Output the (X, Y) coordinate of the center of the cell containing the given text.  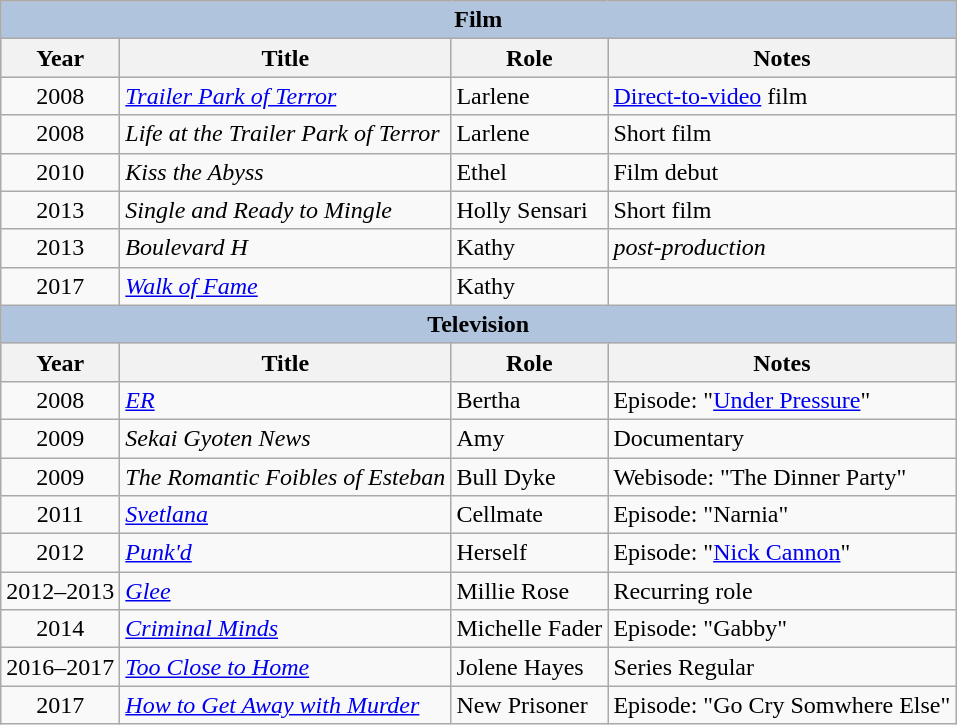
Episode: "Gabby" (782, 629)
Bertha (530, 400)
Life at the Trailer Park of Terror (286, 134)
Film (478, 20)
Documentary (782, 438)
Webisode: "The Dinner Party" (782, 477)
Trailer Park of Terror (286, 96)
2012–2013 (60, 591)
Millie Rose (530, 591)
Television (478, 324)
Michelle Fader (530, 629)
Svetlana (286, 515)
Kiss the Abyss (286, 172)
The Romantic Foibles of Esteban (286, 477)
How to Get Away with Murder (286, 705)
Ethel (530, 172)
Episode: "Go Cry Somwhere Else" (782, 705)
Jolene Hayes (530, 667)
Amy (530, 438)
New Prisoner (530, 705)
2010 (60, 172)
Single and Ready to Mingle (286, 210)
Cellmate (530, 515)
Glee (286, 591)
Sekai Gyoten News (286, 438)
Walk of Fame (286, 286)
Direct-to-video film (782, 96)
Series Regular (782, 667)
Holly Sensari (530, 210)
Criminal Minds (286, 629)
Episode: "Nick Cannon" (782, 553)
post-production (782, 248)
Episode: "Under Pressure" (782, 400)
ER (286, 400)
2012 (60, 553)
Film debut (782, 172)
Too Close to Home (286, 667)
Punk'd (286, 553)
Recurring role (782, 591)
Herself (530, 553)
Bull Dyke (530, 477)
Boulevard H (286, 248)
2011 (60, 515)
2014 (60, 629)
Episode: "Narnia" (782, 515)
2016–2017 (60, 667)
